Extract the [X, Y] coordinate from the center of the cell holding the provided text.  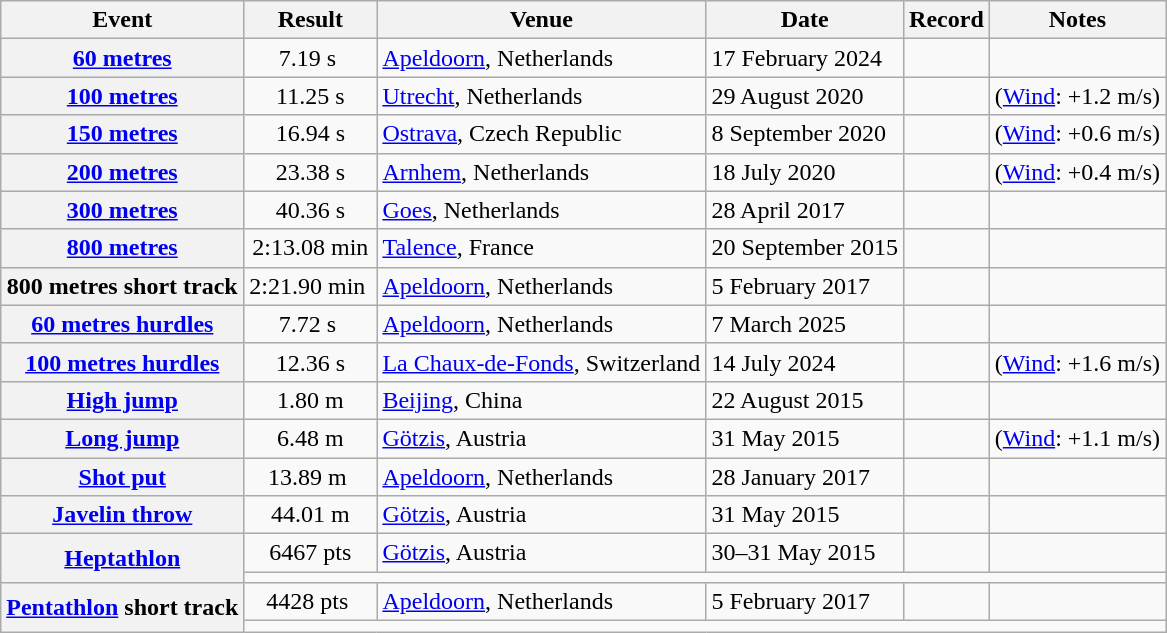
800 metres [122, 248]
Talence, France [542, 248]
12.36 s [310, 362]
Beijing, China [542, 400]
100 metres [122, 96]
(Wind: +1.2 m/s) [1077, 96]
300 metres [122, 210]
Result [310, 20]
6.48 m [310, 438]
11.25 s [310, 96]
Utrecht, Netherlands [542, 96]
2:21.90 min [310, 286]
(Wind: +1.1 m/s) [1077, 438]
8 September 2020 [805, 134]
Notes [1077, 20]
Shot put [122, 477]
Arnhem, Netherlands [542, 172]
200 metres [122, 172]
23.38 s [310, 172]
30–31 May 2015 [805, 553]
Goes, Netherlands [542, 210]
17 February 2024 [805, 58]
(Wind: +1.6 m/s) [1077, 362]
150 metres [122, 134]
Record [947, 20]
Long jump [122, 438]
Pentathlon short track [122, 608]
1.80 m [310, 400]
Heptathlon [122, 558]
28 January 2017 [805, 477]
7.72 s [310, 324]
Venue [542, 20]
(Wind: +0.4 m/s) [1077, 172]
60 metres [122, 58]
18 July 2020 [805, 172]
13.89 m [310, 477]
La Chaux-de-Fonds, Switzerland [542, 362]
6467 pts [310, 553]
Ostrava, Czech Republic [542, 134]
16.94 s [310, 134]
29 August 2020 [805, 96]
High jump [122, 400]
100 metres hurdles [122, 362]
44.01 m [310, 515]
800 metres short track [122, 286]
4428 pts [310, 602]
Date [805, 20]
40.36 s [310, 210]
14 July 2024 [805, 362]
Event [122, 20]
7 March 2025 [805, 324]
Javelin throw [122, 515]
7.19 s [310, 58]
2:13.08 min [310, 248]
(Wind: +0.6 m/s) [1077, 134]
60 metres hurdles [122, 324]
28 April 2017 [805, 210]
20 September 2015 [805, 248]
22 August 2015 [805, 400]
